Pinpoint the cell where the given text exists, returning its (x, y) midpoint coordinate. 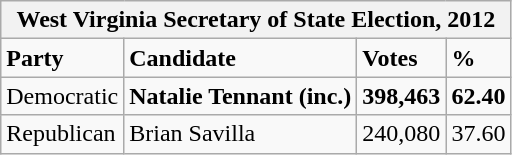
Democratic (62, 96)
398,463 (402, 96)
Votes (402, 58)
Candidate (240, 58)
Natalie Tennant (inc.) (240, 96)
West Virginia Secretary of State Election, 2012 (256, 20)
62.40 (478, 96)
Republican (62, 134)
37.60 (478, 134)
Brian Savilla (240, 134)
240,080 (402, 134)
Party (62, 58)
% (478, 58)
